Extract the (X, Y) coordinate from the center of the cell holding the provided text.  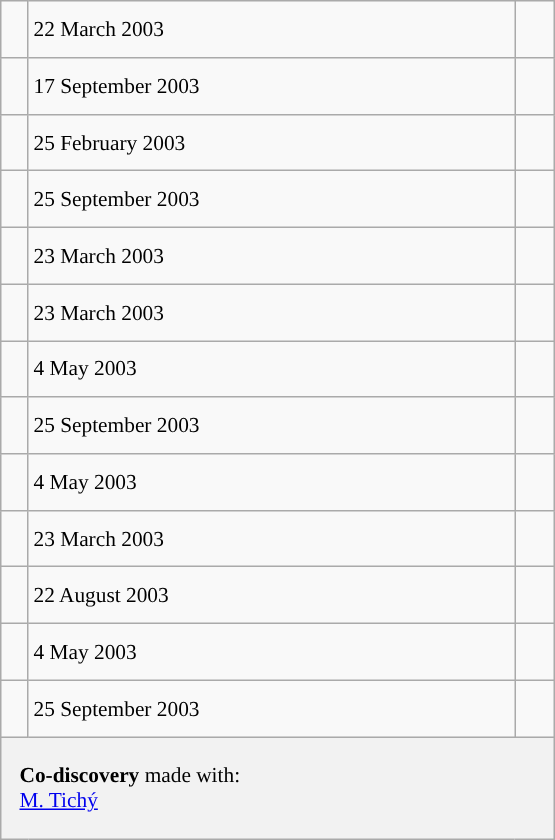
22 March 2003 (272, 30)
25 February 2003 (272, 142)
22 August 2003 (272, 596)
17 September 2003 (272, 86)
Co-discovery made with: M. Tichý (278, 788)
